Locate the cell with the specified text and output its [x, y] center coordinate. 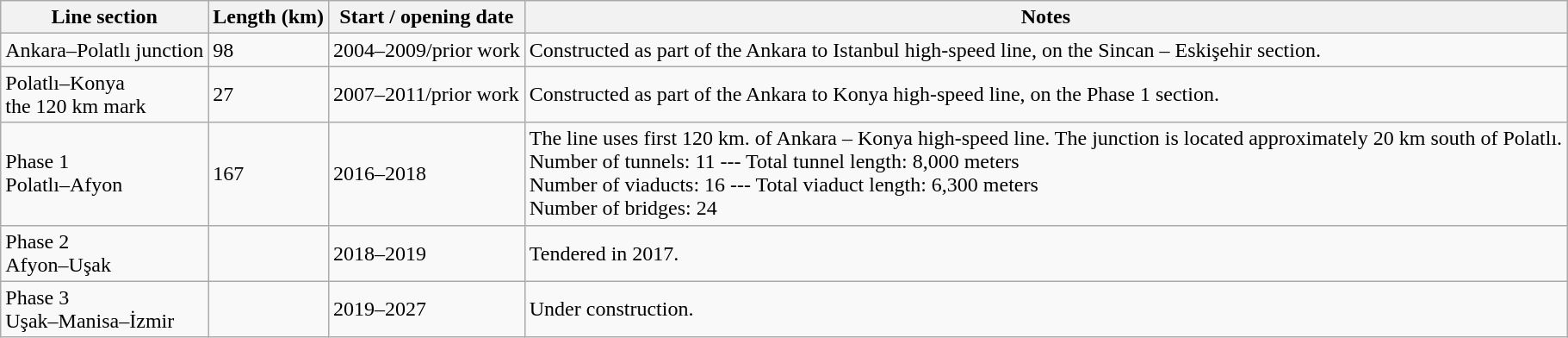
Under construction. [1045, 309]
Length (km) [269, 17]
Phase 2Afyon–Uşak [105, 253]
Start / opening date [427, 17]
Ankara–Polatlı junction [105, 50]
Line section [105, 17]
2018–2019 [427, 253]
27 [269, 95]
2007–2011/prior work [427, 95]
Tendered in 2017. [1045, 253]
Notes [1045, 17]
Phase 1Polatlı–Afyon [105, 174]
2004–2009/prior work [427, 50]
98 [269, 50]
2016–2018 [427, 174]
2019–2027 [427, 309]
Constructed as part of the Ankara to Istanbul high-speed line, on the Sincan – Eskişehir section. [1045, 50]
Constructed as part of the Ankara to Konya high-speed line, on the Phase 1 section. [1045, 95]
Polatlı–Konyathe 120 km mark [105, 95]
167 [269, 174]
Phase 3Uşak–Manisa–İzmir [105, 309]
